Extract the (X, Y) coordinate from the center of the cell holding the provided text.  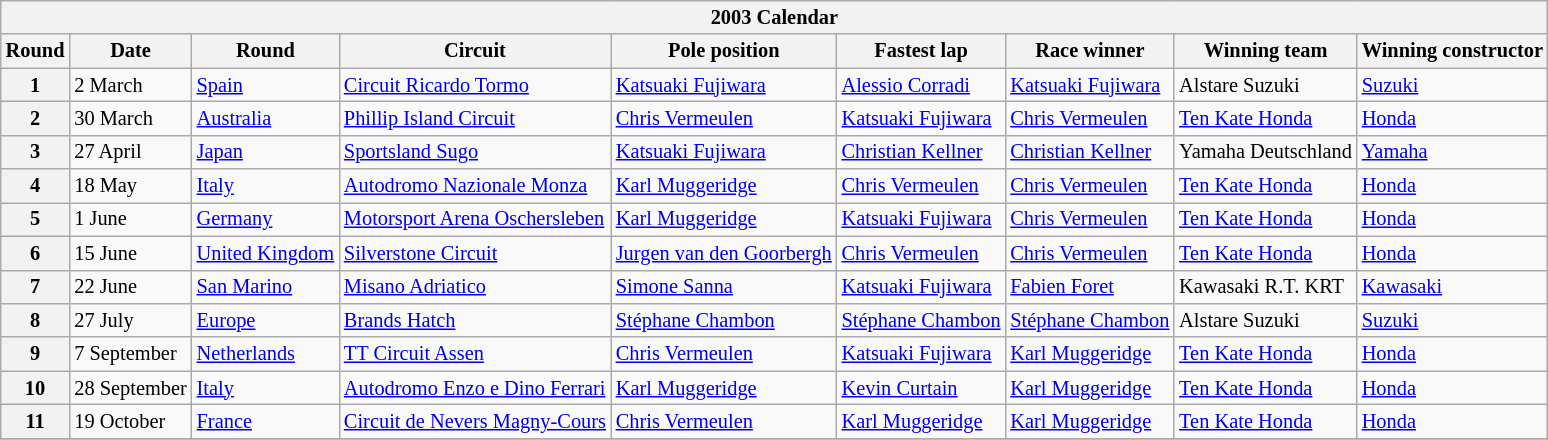
Date (130, 51)
2 March (130, 85)
9 (36, 354)
Pole position (724, 51)
Phillip Island Circuit (475, 118)
Japan (266, 152)
Misano Adriatico (475, 287)
Spain (266, 85)
Kawasaki R.T. KRT (1266, 287)
Winning constructor (1452, 51)
Sportsland Sugo (475, 152)
6 (36, 253)
United Kingdom (266, 253)
8 (36, 320)
19 October (130, 421)
27 April (130, 152)
Fabien Foret (1090, 287)
30 March (130, 118)
Brands Hatch (475, 320)
11 (36, 421)
Yamaha Deutschland (1266, 152)
Jurgen van den Goorbergh (724, 253)
1 (36, 85)
Australia (266, 118)
Kawasaki (1452, 287)
Autodromo Enzo e Dino Ferrari (475, 388)
Circuit de Nevers Magny-Cours (475, 421)
1 June (130, 219)
Alessio Corradi (922, 85)
Fastest lap (922, 51)
Autodromo Nazionale Monza (475, 186)
Germany (266, 219)
Circuit Ricardo Tormo (475, 85)
Simone Sanna (724, 287)
2003 Calendar (774, 17)
Motorsport Arena Oschersleben (475, 219)
Winning team (1266, 51)
Netherlands (266, 354)
Kevin Curtain (922, 388)
7 September (130, 354)
22 June (130, 287)
3 (36, 152)
15 June (130, 253)
18 May (130, 186)
2 (36, 118)
27 July (130, 320)
Europe (266, 320)
Yamaha (1452, 152)
Silverstone Circuit (475, 253)
France (266, 421)
Race winner (1090, 51)
TT Circuit Assen (475, 354)
10 (36, 388)
Circuit (475, 51)
4 (36, 186)
San Marino (266, 287)
28 September (130, 388)
7 (36, 287)
5 (36, 219)
